Determine the (X, Y) coordinate at the center of the cell enclosing the given text.  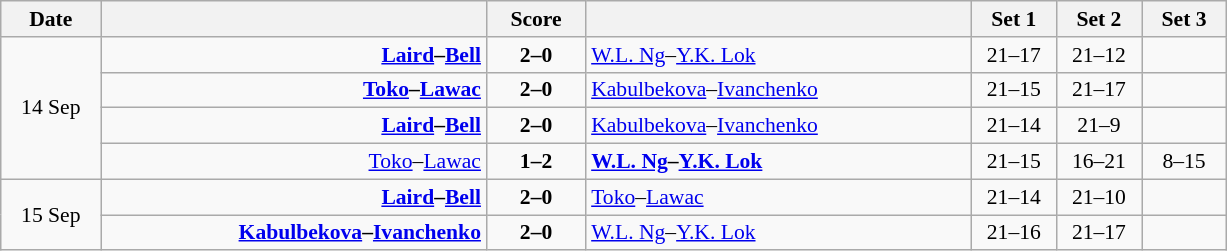
21–16 (1014, 233)
Set 3 (1184, 19)
Score (536, 19)
16–21 (1098, 162)
15 Sep (51, 214)
21–9 (1098, 126)
Set 1 (1014, 19)
21–10 (1098, 197)
Date (51, 19)
Set 2 (1098, 19)
14 Sep (51, 108)
8–15 (1184, 162)
1–2 (536, 162)
21–12 (1098, 55)
